Return [X, Y] of the center of cell containing provided text 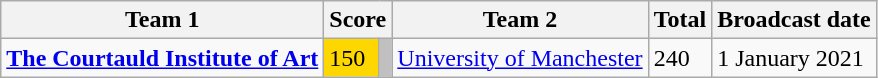
Score [358, 20]
The Courtauld Institute of Art [162, 58]
Team 2 [520, 20]
150 [352, 58]
Broadcast date [794, 20]
University of Manchester [520, 58]
Total [680, 20]
240 [680, 58]
1 January 2021 [794, 58]
Team 1 [162, 20]
